Pinpoint the cell where the given text exists, returning its (X, Y) midpoint coordinate. 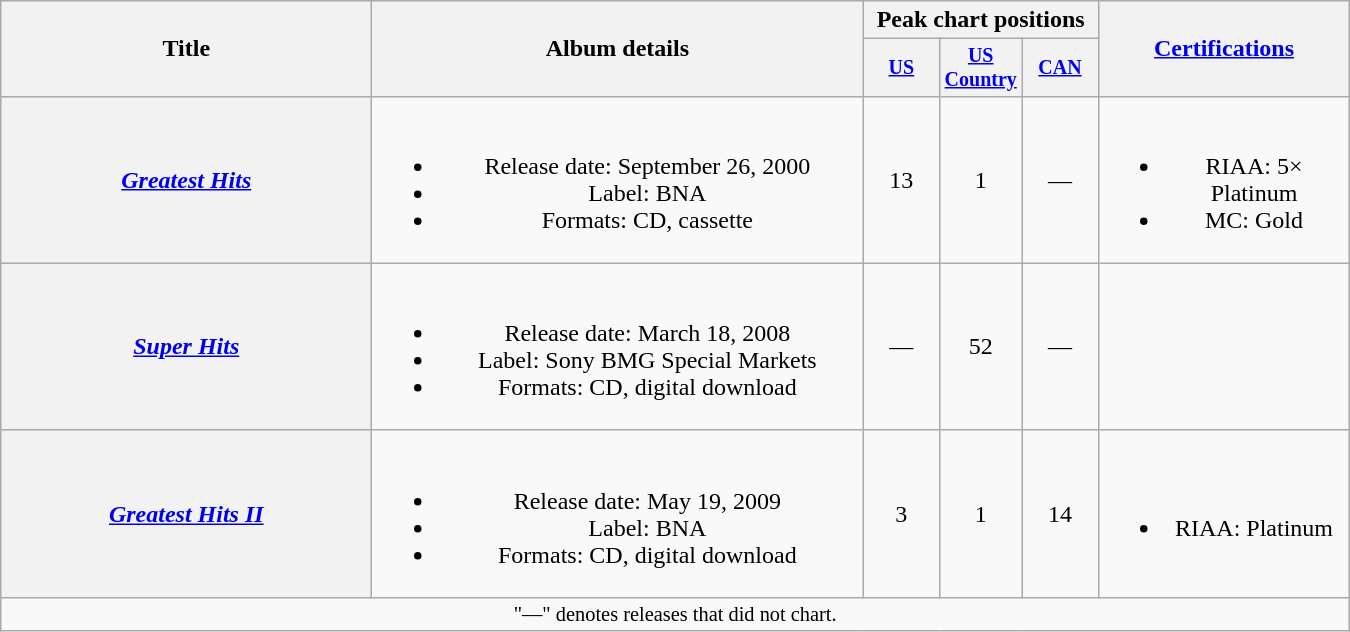
US (902, 68)
Release date: September 26, 2000Label: BNAFormats: CD, cassette (618, 180)
RIAA: 5× PlatinumMC: Gold (1224, 180)
Peak chart positions (981, 20)
Release date: March 18, 2008Label: Sony BMG Special MarketsFormats: CD, digital download (618, 346)
13 (902, 180)
CAN (1060, 68)
US Country (981, 68)
Release date: May 19, 2009Label: BNAFormats: CD, digital download (618, 514)
Album details (618, 49)
3 (902, 514)
"—" denotes releases that did not chart. (676, 614)
RIAA: Platinum (1224, 514)
Greatest Hits II (186, 514)
Super Hits (186, 346)
Greatest Hits (186, 180)
Title (186, 49)
14 (1060, 514)
52 (981, 346)
Certifications (1224, 49)
